Detect which cell encompasses the target text, then output its [X, Y] center coordinate. 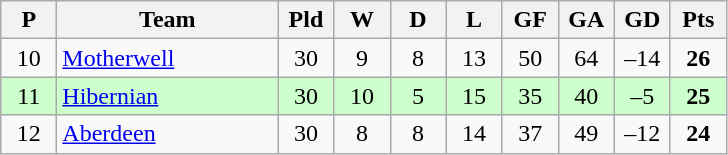
15 [474, 96]
GA [586, 20]
–5 [642, 96]
Hibernian [168, 96]
Team [168, 20]
37 [530, 134]
25 [698, 96]
12 [29, 134]
24 [698, 134]
35 [530, 96]
49 [586, 134]
GF [530, 20]
26 [698, 58]
64 [586, 58]
D [418, 20]
9 [362, 58]
P [29, 20]
5 [418, 96]
50 [530, 58]
GD [642, 20]
Aberdeen [168, 134]
–12 [642, 134]
–14 [642, 58]
W [362, 20]
Pts [698, 20]
14 [474, 134]
Pld [306, 20]
40 [586, 96]
11 [29, 96]
13 [474, 58]
L [474, 20]
Motherwell [168, 58]
